Extract the [x, y] coordinate from the center of the cell holding the provided text.  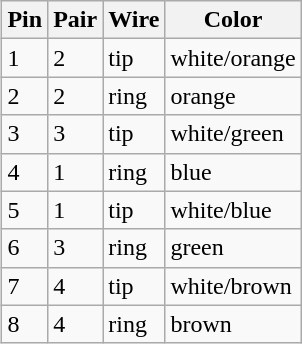
6 [25, 248]
5 [25, 210]
white/orange [233, 58]
brown [233, 324]
7 [25, 286]
green [233, 248]
blue [233, 172]
white/green [233, 134]
Color [233, 20]
white/brown [233, 286]
white/blue [233, 210]
orange [233, 96]
Pair [76, 20]
Pin [25, 20]
8 [25, 324]
Wire [134, 20]
